Detect which cell encompasses the target text, then output its [X, Y] center coordinate. 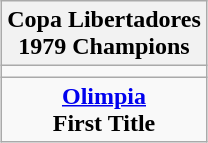
Copa Libertadores1979 Champions [104, 34]
OlimpiaFirst Title [104, 110]
